Capture the cell that displays the provided text and extract its [X, Y] central coordinate. 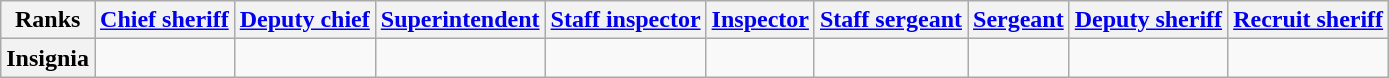
Inspector [760, 20]
Insignia [48, 58]
Recruit sheriff [1308, 20]
Superintendent [460, 20]
Staff sergeant [890, 20]
Staff inspector [626, 20]
Sergeant [1019, 20]
Ranks [48, 20]
Deputy sheriff [1148, 20]
Chief sheriff [165, 20]
Deputy chief [304, 20]
